From the cell containing the given text, extract its center point as (X, Y) coordinate. 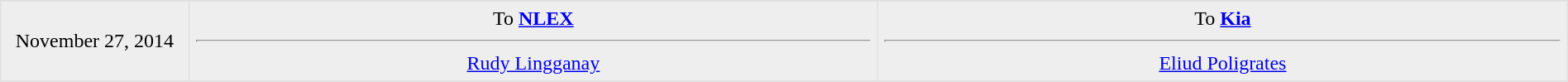
To NLEXRudy Lingganay (533, 41)
November 27, 2014 (94, 41)
To KiaEliud Poligrates (1223, 41)
